From the cell containing the given text, extract its center point as [x, y] coordinate. 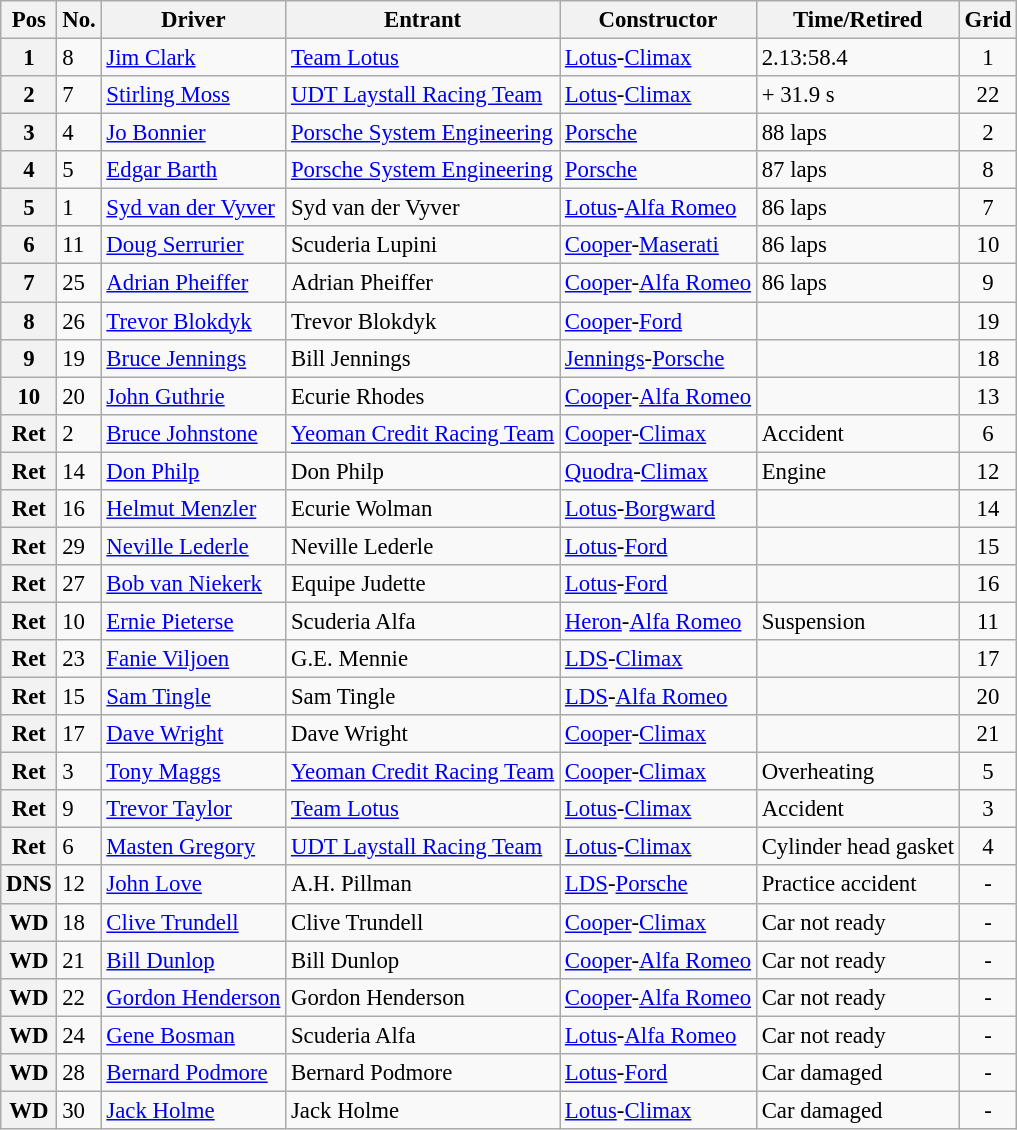
28 [79, 1073]
+ 31.9 s [858, 95]
Jennings-Porsche [658, 358]
Helmut Menzler [194, 509]
Jim Clark [194, 58]
John Guthrie [194, 396]
LDS-Alfa Romeo [658, 697]
Constructor [658, 20]
John Love [194, 885]
Stirling Moss [194, 95]
Tony Maggs [194, 772]
23 [79, 659]
Bob van Niekerk [194, 584]
No. [79, 20]
Quodra-Climax [658, 471]
Cooper-Ford [658, 321]
Trevor Taylor [194, 809]
Lotus-Borgward [658, 509]
Bill Jennings [423, 358]
Edgar Barth [194, 170]
Bruce Johnstone [194, 433]
13 [988, 396]
30 [79, 1110]
Doug Serrurier [194, 245]
Time/Retired [858, 20]
29 [79, 546]
Gene Bosman [194, 1035]
26 [79, 321]
Pos [29, 20]
87 laps [858, 170]
Bruce Jennings [194, 358]
LDS-Porsche [658, 885]
25 [79, 283]
Practice accident [858, 885]
24 [79, 1035]
LDS-Climax [658, 659]
Equipe Judette [423, 584]
Suspension [858, 621]
Overheating [858, 772]
Entrant [423, 20]
Engine [858, 471]
Driver [194, 20]
Masten Gregory [194, 847]
Scuderia Lupini [423, 245]
88 laps [858, 133]
G.E. Mennie [423, 659]
Cooper-Maserati [658, 245]
27 [79, 584]
Heron-Alfa Romeo [658, 621]
Ecurie Rhodes [423, 396]
2.13:58.4 [858, 58]
Cylinder head gasket [858, 847]
A.H. Pillman [423, 885]
Grid [988, 20]
Jo Bonnier [194, 133]
DNS [29, 885]
Ecurie Wolman [423, 509]
Ernie Pieterse [194, 621]
Fanie Viljoen [194, 659]
